Provide the [X, Y] coordinate of the cell's center where the given text is located.  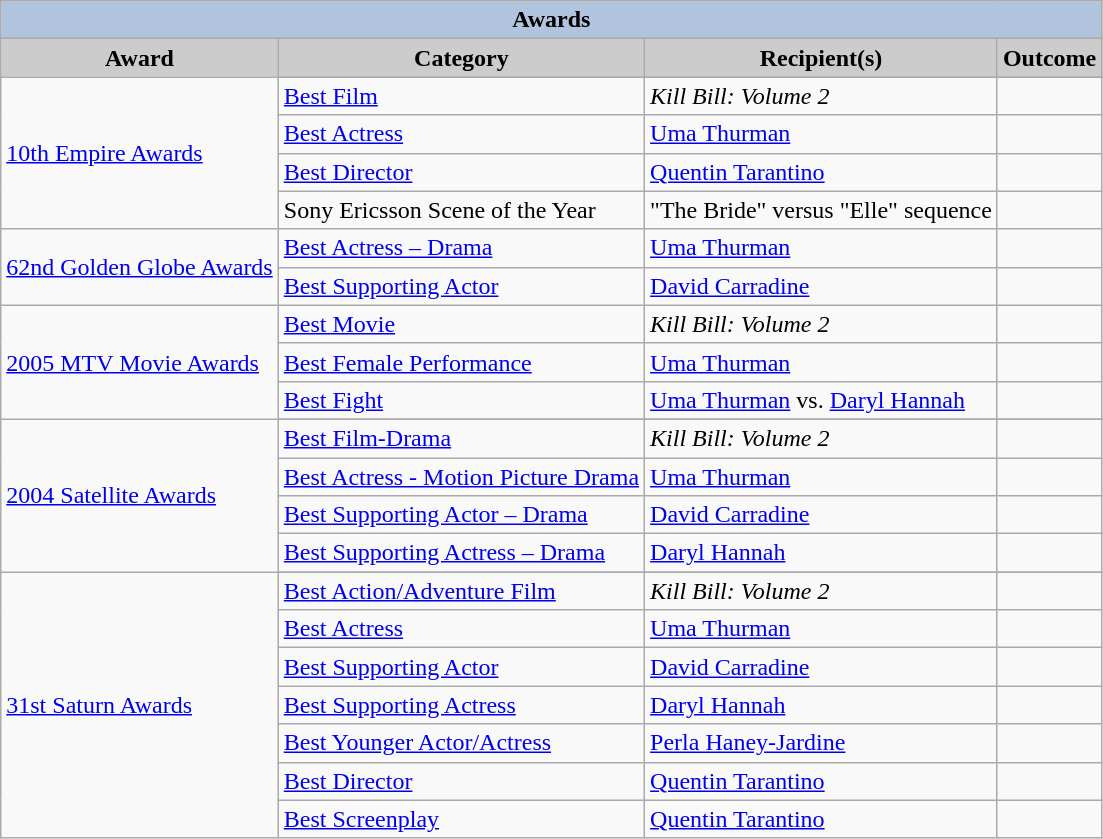
Best Screenplay [461, 819]
Best Supporting Actress [461, 705]
Best Movie [461, 324]
2004 Satellite Awards [140, 495]
10th Empire Awards [140, 153]
Category [461, 58]
Outcome [1049, 58]
Awards [552, 20]
Best Supporting Actor – Drama [461, 515]
Award [140, 58]
Best Supporting Actress – Drama [461, 553]
Best Action/Adventure Film [461, 591]
62nd Golden Globe Awards [140, 267]
2005 MTV Movie Awards [140, 362]
Recipient(s) [822, 58]
Best Actress – Drama [461, 248]
"The Bride" versus "Elle" sequence [822, 210]
Perla Haney-Jardine [822, 743]
31st Saturn Awards [140, 705]
Uma Thurman vs. Daryl Hannah [822, 400]
Sony Ericsson Scene of the Year [461, 210]
Best Female Performance [461, 362]
Best Younger Actor/Actress [461, 743]
Best Actress - Motion Picture Drama [461, 477]
Best Film-Drama [461, 438]
Best Fight [461, 400]
Best Film [461, 96]
